For the text-containing cell, return its midpoint in (X, Y) coordinate format. 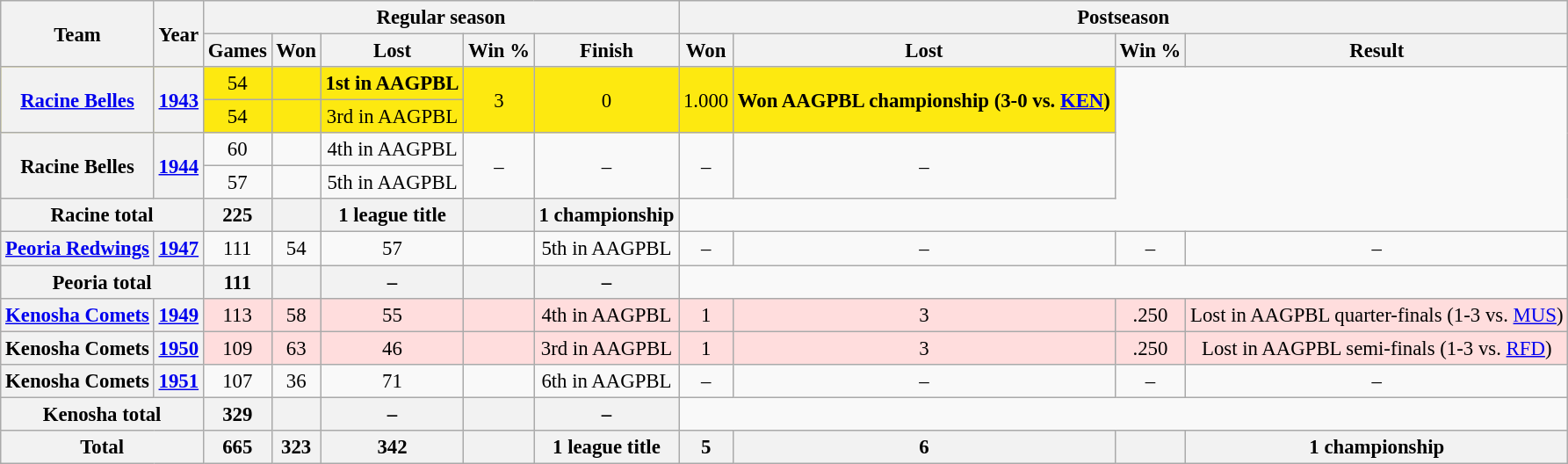
6th in AAGPBL (606, 381)
46 (392, 348)
Regular season (441, 18)
1944 (178, 165)
342 (392, 447)
Peoria Redwings (77, 249)
Lost in AAGPBL semi-finals (1-3 vs. RFD) (1377, 348)
Peoria total (102, 282)
1.000 (706, 100)
1949 (178, 315)
665 (237, 447)
1943 (178, 100)
109 (237, 348)
329 (237, 414)
Total (102, 447)
Won AAGPBL championship (3-0 vs. KEN) (924, 100)
1950 (178, 348)
1951 (178, 381)
Lost in AAGPBL quarter-finals (1-3 vs. MUS) (1377, 315)
58 (296, 315)
55 (392, 315)
Finish (606, 51)
5 (706, 447)
60 (237, 149)
1947 (178, 249)
6 (924, 447)
113 (237, 315)
Year (178, 33)
Racine total (102, 215)
0 (606, 100)
71 (392, 381)
323 (296, 447)
63 (296, 348)
Games (237, 51)
Kenosha total (102, 414)
Postseason (1124, 18)
1st in AAGPBL (392, 83)
225 (237, 215)
Team (77, 33)
107 (237, 381)
Result (1377, 51)
36 (296, 381)
